Capture the cell that displays the provided text and extract its [X, Y] central coordinate. 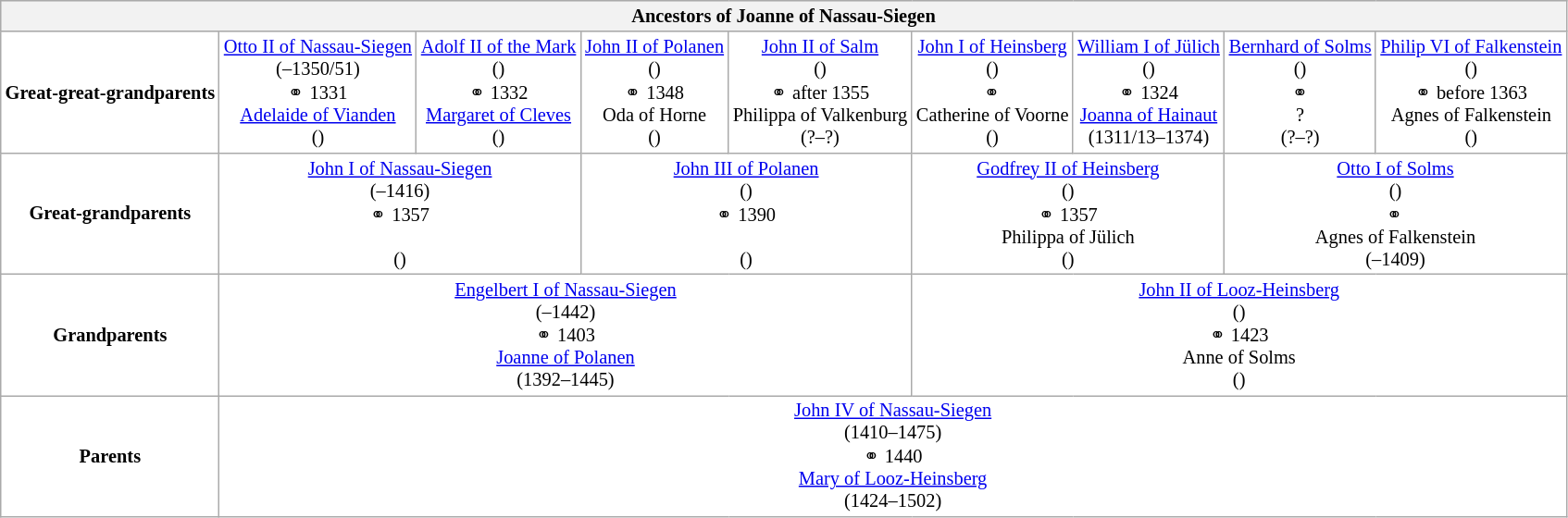
Great-grandparents [110, 213]
Bernhard of Solms()⚭?(?–?) [1300, 92]
Parents [110, 455]
John II of Salm()⚭ after 1355Philippa of Valkenburg(?–?) [820, 92]
Engelbert I of Nassau-Siegen(–1442)⚭ 1403Joanne of Polanen(1392–1445) [566, 335]
Godfrey II of Heinsberg()⚭ 1357Philippa of Jülich() [1068, 213]
John II of Polanen()⚭ 1348Oda of Horne() [654, 92]
John III of Polanen()⚭ 1390() [746, 213]
William I of Jülich()⚭ 1324Joanna of Hainaut(1311/13–1374) [1148, 92]
Ancestors of Joanne of Nassau-Siegen [784, 16]
Adolf II of the Mark()⚭ 1332Margaret of Cleves() [498, 92]
John IV of Nassau-Siegen(1410–1475)⚭ 1440Mary of Looz-Heinsberg(1424–1502) [892, 455]
John II of Looz-Heinsberg()⚭ 1423Anne of Solms() [1238, 335]
John I of Heinsberg()⚭ Catherine of Voorne() [992, 92]
John I of Nassau-Siegen(–1416)⚭ 1357() [400, 213]
Otto II of Nassau-Siegen(–1350/51)⚭ 1331Adelaide of Vianden() [318, 92]
Otto I of Solms()⚭Agnes of Falkenstein(–1409) [1396, 213]
Great-great-grandparents [110, 92]
Grandparents [110, 335]
Philip VI of Falkenstein()⚭ before 1363Agnes of Falkenstein() [1471, 92]
